Locate the cell with the specified text and output its (X, Y) center coordinate. 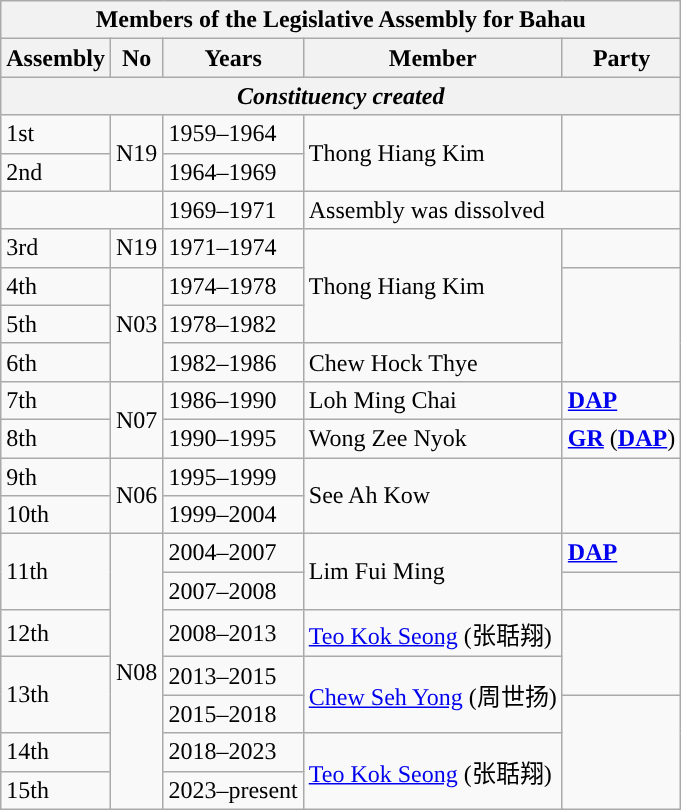
9th (56, 477)
2004–2007 (233, 553)
Assembly (56, 58)
4th (56, 286)
No (136, 58)
N03 (136, 324)
1964–1969 (233, 172)
1969–1971 (233, 210)
13th (56, 695)
12th (56, 634)
1982–1986 (233, 362)
2007–2008 (233, 591)
2023–present (233, 790)
Constituency created (341, 96)
N08 (136, 672)
2nd (56, 172)
2008–2013 (233, 634)
Members of the Legislative Assembly for Bahau (341, 20)
Chew Hock Thye (432, 362)
3rd (56, 248)
Wong Zee Nyok (432, 438)
1978–1982 (233, 324)
Years (233, 58)
15th (56, 790)
Assembly was dissolved (492, 210)
10th (56, 515)
7th (56, 400)
1971–1974 (233, 248)
Party (621, 58)
N07 (136, 419)
14th (56, 752)
1990–1995 (233, 438)
2015–2018 (233, 714)
2018–2023 (233, 752)
Lim Fui Ming (432, 572)
Member (432, 58)
6th (56, 362)
N06 (136, 496)
1st (56, 134)
11th (56, 572)
1999–2004 (233, 515)
1974–1978 (233, 286)
Chew Seh Yong (周世扬) (432, 695)
Loh Ming Chai (432, 400)
1986–1990 (233, 400)
GR (DAP) (621, 438)
8th (56, 438)
See Ah Kow (432, 496)
2013–2015 (233, 676)
1995–1999 (233, 477)
5th (56, 324)
1959–1964 (233, 134)
